For the text-containing cell, return its midpoint in (x, y) coordinate format. 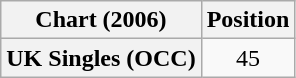
Position (248, 20)
UK Singles (OCC) (101, 58)
Chart (2006) (101, 20)
45 (248, 58)
